Return the [X, Y] coordinate for the center point of the cell that contains the specified text.  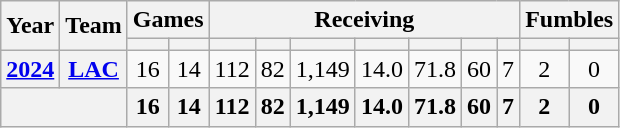
Fumbles [570, 20]
Team [94, 26]
Year [30, 26]
LAC [94, 69]
Games [168, 20]
Receiving [364, 20]
2024 [30, 69]
